Provide the (x, y) coordinate of the cell's center where the given text is located.  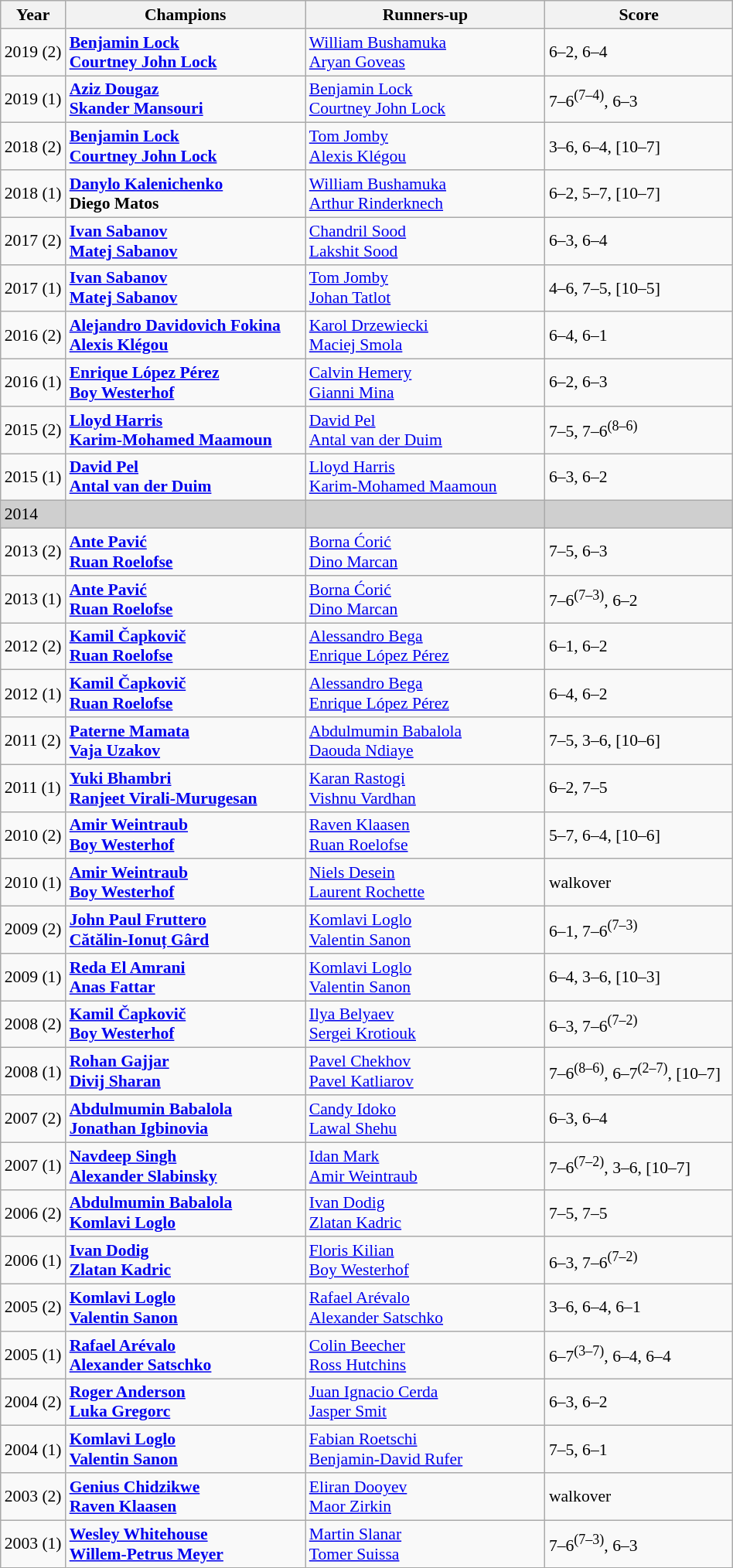
Calvin Hemery Gianni Mina (425, 383)
6–2, 6–3 (639, 383)
7–5, 3–6, [10–6] (639, 740)
2005 (2) (33, 1308)
2006 (2) (33, 1213)
2013 (2) (33, 552)
2014 (33, 515)
7–6(7–2), 3–6, [10–7] (639, 1165)
Alejandro Davidovich Fokina Alexis Klégou (186, 335)
Kamil Čapkovič Boy Westerhof (186, 1025)
Yuki Bhambri Ranjeet Virali-Murugesan (186, 788)
Tom Jomby Alexis Klégou (425, 147)
2016 (2) (33, 335)
Roger Anderson Luka Gregorc (186, 1402)
7–6(7–3), 6–2 (639, 600)
2012 (2) (33, 646)
Karan Rastogi Vishnu Vardhan (425, 788)
3–6, 6–4, 6–1 (639, 1308)
2016 (1) (33, 383)
Score (639, 15)
Juan Ignacio Cerda Jasper Smit (425, 1402)
Year (33, 15)
7–6(7–4), 6–3 (639, 99)
7–5, 6–3 (639, 552)
Tom Jomby Johan Tatlot (425, 287)
7–5, 7–5 (639, 1213)
Reda El Amrani Anas Fattar (186, 977)
2015 (2) (33, 430)
2008 (2) (33, 1025)
2011 (2) (33, 740)
2018 (1) (33, 193)
6–4, 6–2 (639, 694)
7–6(7–3), 6–3 (639, 1544)
2004 (2) (33, 1402)
4–6, 7–5, [10–5] (639, 287)
Eliran Dooyev Maor Zirkin (425, 1496)
2010 (2) (33, 835)
Wesley Whitehouse Willem-Petrus Meyer (186, 1544)
2013 (1) (33, 600)
2017 (1) (33, 287)
2011 (1) (33, 788)
2005 (1) (33, 1355)
2003 (2) (33, 1496)
6–4, 3–6, [10–3] (639, 977)
Champions (186, 15)
Martin Slanar Tomer Suissa (425, 1544)
2006 (1) (33, 1261)
6–2, 7–5 (639, 788)
William Bushamuka Arthur Rinderknech (425, 193)
Ilya Belyaev Sergei Krotiouk (425, 1025)
2018 (2) (33, 147)
Genius Chidzikwe Raven Klaasen (186, 1496)
Fabian Roetschi Benjamin-David Rufer (425, 1450)
6–7(3–7), 6–4, 6–4 (639, 1355)
6–1, 7–6(7–3) (639, 930)
Abdulmumin Babalola Komlavi Loglo (186, 1213)
Candy Idoko Lawal Shehu (425, 1119)
Aziz Dougaz Skander Mansouri (186, 99)
Niels Desein Laurent Rochette (425, 883)
Chandril Sood Lakshit Sood (425, 241)
Raven Klaasen Ruan Roelofse (425, 835)
Abdulmumin Babalola Jonathan Igbinovia (186, 1119)
Navdeep Singh Alexander Slabinsky (186, 1165)
2009 (1) (33, 977)
2009 (2) (33, 930)
Runners-up (425, 15)
2015 (1) (33, 478)
2007 (2) (33, 1119)
Rohan Gajjar Divij Sharan (186, 1071)
Paterne Mamata Vaja Uzakov (186, 740)
John Paul Fruttero Cătălin-Ionuț Gârd (186, 930)
Karol Drzewiecki Maciej Smola (425, 335)
William Bushamuka Aryan Goveas (425, 53)
2019 (2) (33, 53)
2010 (1) (33, 883)
Colin Beecher Ross Hutchins (425, 1355)
2012 (1) (33, 694)
Danylo Kalenichenko Diego Matos (186, 193)
Pavel Chekhov Pavel Katliarov (425, 1071)
3–6, 6–4, [10–7] (639, 147)
Idan Mark Amir Weintraub (425, 1165)
2017 (2) (33, 241)
6–4, 6–1 (639, 335)
6–2, 6–4 (639, 53)
2004 (1) (33, 1450)
6–2, 5–7, [10–7] (639, 193)
6–1, 6–2 (639, 646)
2008 (1) (33, 1071)
7–5, 6–1 (639, 1450)
7–6(8–6), 6–7(2–7), [10–7] (639, 1071)
Enrique López Pérez Boy Westerhof (186, 383)
7–5, 7–6(8–6) (639, 430)
2007 (1) (33, 1165)
Abdulmumin Babalola Daouda Ndiaye (425, 740)
5–7, 6–4, [10–6] (639, 835)
Floris Kilian Boy Westerhof (425, 1261)
2003 (1) (33, 1544)
2019 (1) (33, 99)
